For the text-containing cell, return its midpoint in [x, y] coordinate format. 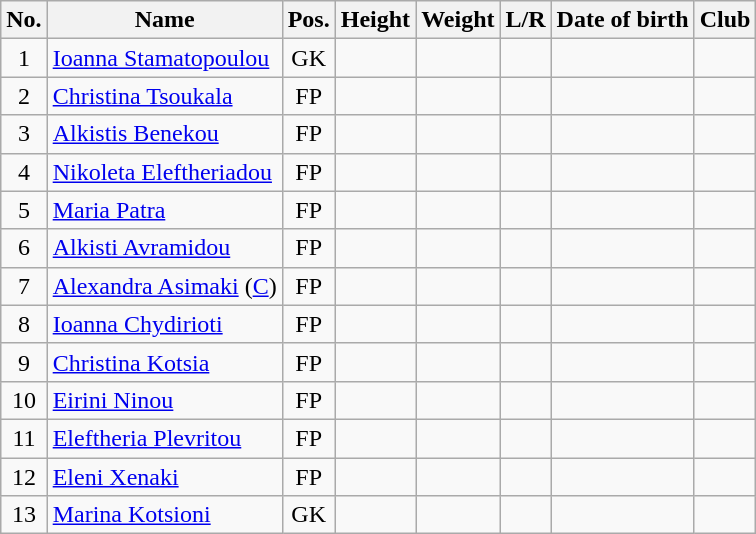
Club [725, 20]
Name [164, 20]
7 [24, 286]
Alkisti Avramidou [164, 248]
Ioanna Stamatopoulou [164, 58]
Alexandra Asimaki (C) [164, 286]
2 [24, 96]
10 [24, 400]
12 [24, 477]
Date of birth [622, 20]
Alkistis Benekou [164, 134]
Height [375, 20]
Maria Patra [164, 210]
Ioanna Chydirioti [164, 324]
Marina Kotsioni [164, 515]
Christina Kotsia [164, 362]
Eleftheria Plevritou [164, 438]
3 [24, 134]
Weight [458, 20]
5 [24, 210]
L/R [526, 20]
Eleni Xenaki [164, 477]
Christina Tsoukala [164, 96]
11 [24, 438]
4 [24, 172]
6 [24, 248]
9 [24, 362]
Nikoleta Eleftheriadou [164, 172]
Pos. [308, 20]
Eirini Ninou [164, 400]
8 [24, 324]
No. [24, 20]
13 [24, 515]
1 [24, 58]
